Detect which cell encompasses the target text, then output its (x, y) center coordinate. 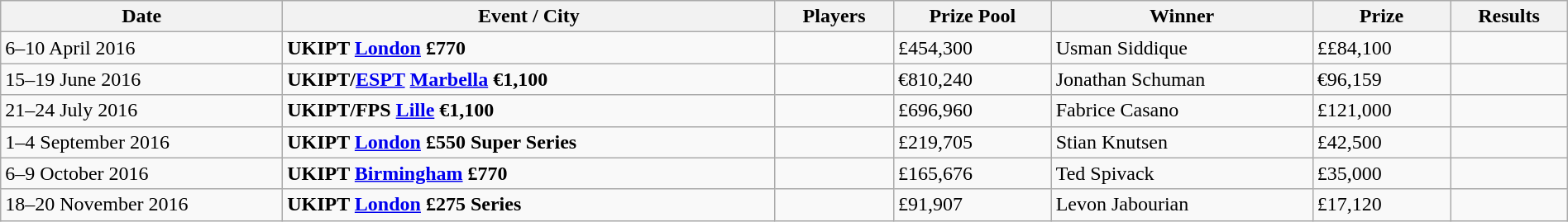
€810,240 (973, 79)
Prize (1381, 17)
Usman Siddique (1182, 48)
UKIPT London £550 Super Series (529, 142)
Event / City (529, 17)
Date (142, 17)
Winner (1182, 17)
UKIPT/FPS Lille €1,100 (529, 111)
£165,676 (973, 173)
UKIPT/ESPT Marbella €1,100 (529, 79)
££84,100 (1381, 48)
Players (834, 17)
Levon Jabourian (1182, 205)
6–9 October 2016 (142, 173)
15–19 June 2016 (142, 79)
UKIPT Birmingham £770 (529, 173)
Fabrice Casano (1182, 111)
£121,000 (1381, 111)
21–24 July 2016 (142, 111)
£454,300 (973, 48)
€96,159 (1381, 79)
18–20 November 2016 (142, 205)
UKIPT London £770 (529, 48)
Ted Spivack (1182, 173)
6–10 April 2016 (142, 48)
£91,907 (973, 205)
Stian Knutsen (1182, 142)
Prize Pool (973, 17)
£696,960 (973, 111)
£35,000 (1381, 173)
1–4 September 2016 (142, 142)
Jonathan Schuman (1182, 79)
£42,500 (1381, 142)
Results (1508, 17)
UKIPT London £275 Series (529, 205)
£219,705 (973, 142)
£17,120 (1381, 205)
